Provide the (x, y) coordinate of the cell's center where the given text is located.  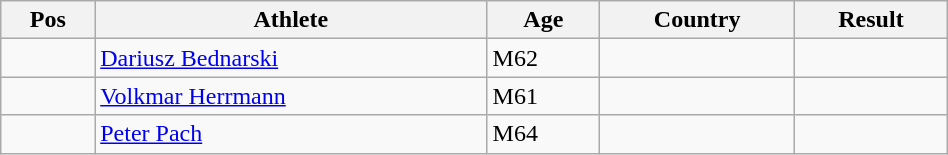
Country (698, 20)
M61 (544, 96)
Volkmar Herrmann (291, 96)
M64 (544, 134)
Pos (48, 20)
M62 (544, 58)
Age (544, 20)
Athlete (291, 20)
Result (872, 20)
Dariusz Bednarski (291, 58)
Peter Pach (291, 134)
